Provide the [X, Y] coordinate of the cell's center where the given text is located.  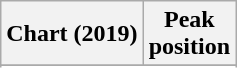
Peak position [189, 34]
Chart (2019) [72, 34]
